Return the [X, Y] coordinate for the center point of the cell that contains the specified text.  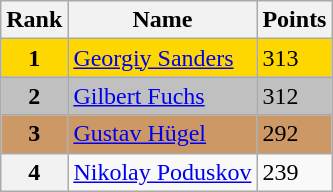
1 [34, 58]
2 [34, 96]
Gilbert Fuchs [162, 96]
3 [34, 134]
239 [294, 172]
Points [294, 20]
292 [294, 134]
Nikolay Poduskov [162, 172]
Rank [34, 20]
312 [294, 96]
Gustav Hügel [162, 134]
Name [162, 20]
4 [34, 172]
313 [294, 58]
Georgiy Sanders [162, 58]
